Return (X, Y) of the center of cell containing provided text 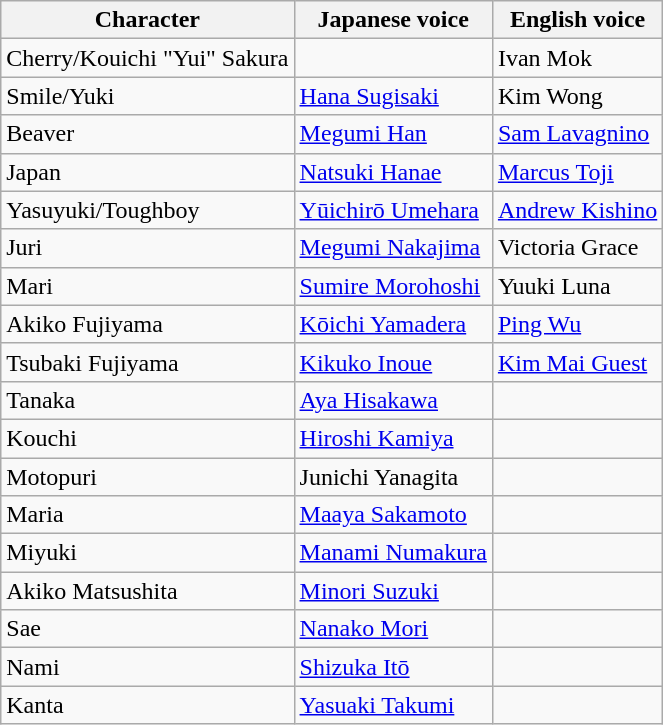
Hiroshi Kamiya (393, 438)
Akiko Matsushita (148, 591)
Cherry/Kouichi "Yui" Sakura (148, 58)
Natsuki Hanae (393, 172)
Yuuki Luna (577, 286)
English voice (577, 20)
Nanako Mori (393, 629)
Smile/Yuki (148, 96)
Nami (148, 667)
Yasuaki Takumi (393, 705)
Motopuri (148, 477)
Juri (148, 248)
Kōichi Yamadera (393, 324)
Andrew Kishino (577, 210)
Japan (148, 172)
Ping Wu (577, 324)
Tanaka (148, 400)
Marcus Toji (577, 172)
Kikuko Inoue (393, 362)
Kanta (148, 705)
Mari (148, 286)
Ivan Mok (577, 58)
Beaver (148, 134)
Sam Lavagnino (577, 134)
Victoria Grace (577, 248)
Shizuka Itō (393, 667)
Kim Wong (577, 96)
Sumire Morohoshi (393, 286)
Akiko Fujiyama (148, 324)
Aya Hisakawa (393, 400)
Minori Suzuki (393, 591)
Junichi Yanagita (393, 477)
Japanese voice (393, 20)
Yūichirō Umehara (393, 210)
Character (148, 20)
Megumi Han (393, 134)
Megumi Nakajima (393, 248)
Manami Numakura (393, 553)
Maaya Sakamoto (393, 515)
Tsubaki Fujiyama (148, 362)
Miyuki (148, 553)
Sae (148, 629)
Hana Sugisaki (393, 96)
Kouchi (148, 438)
Maria (148, 515)
Kim Mai Guest (577, 362)
Yasuyuki/Toughboy (148, 210)
